Return the (X, Y) coordinate for the center point of the cell that contains the specified text.  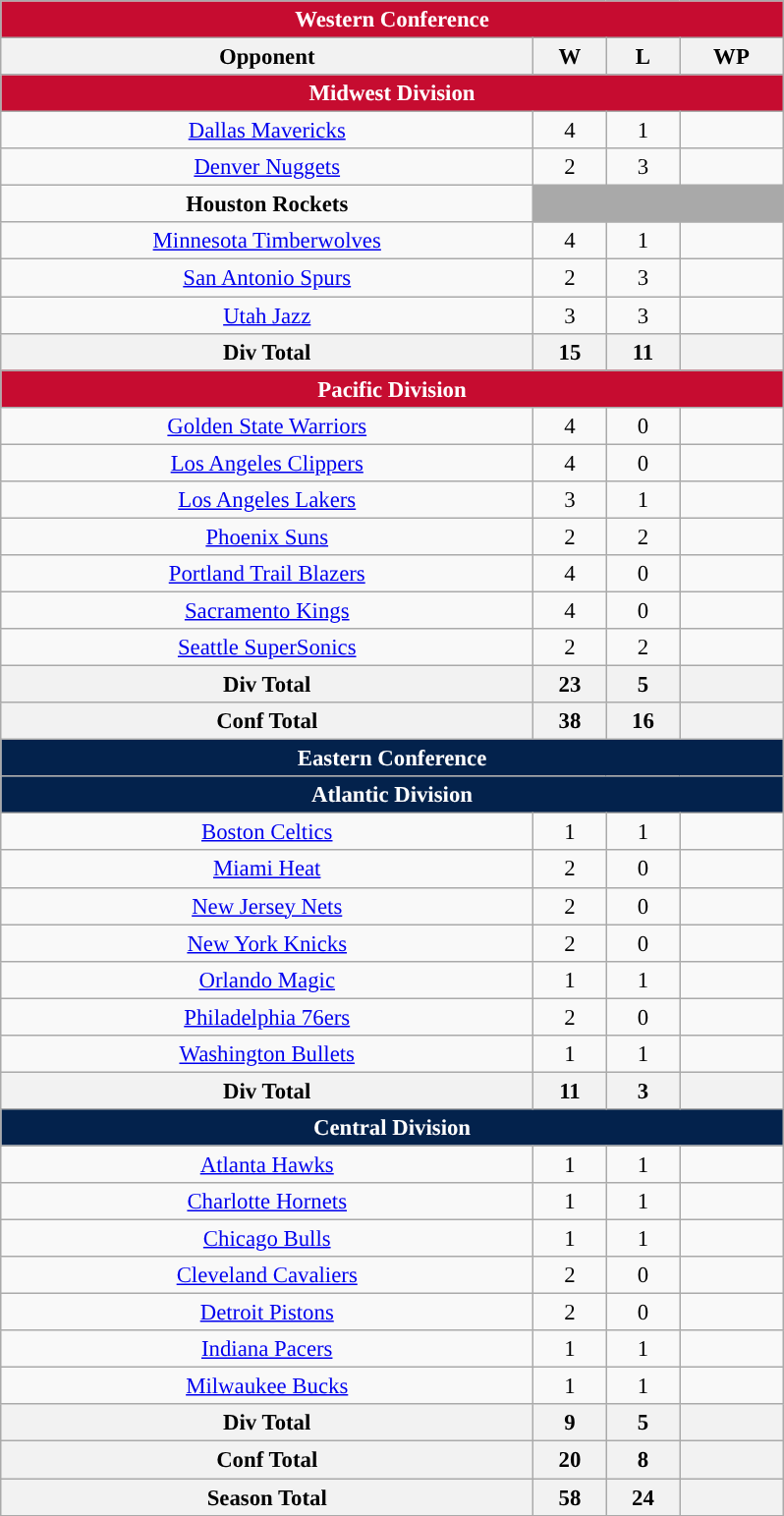
L (643, 57)
Phoenix Suns (267, 536)
58 (570, 1497)
W (570, 57)
Eastern Conference (392, 758)
Houston Rockets (267, 204)
Miami Heat (267, 870)
Midwest Division (392, 93)
Chicago Bulls (267, 1239)
23 (570, 685)
Atlanta Hawks (267, 1164)
Los Angeles Clippers (267, 463)
Washington Bullets (267, 1054)
Philadelphia 76ers (267, 1017)
Portland Trail Blazers (267, 574)
Atlantic Division (392, 795)
Minnesota Timberwolves (267, 241)
Los Angeles Lakers (267, 500)
38 (570, 721)
20 (570, 1460)
Milwaukee Bucks (267, 1386)
Western Conference (392, 20)
Dallas Mavericks (267, 131)
San Antonio Spurs (267, 278)
Boston Celtics (267, 832)
Indiana Pacers (267, 1349)
16 (643, 721)
8 (643, 1460)
Golden State Warriors (267, 425)
Opponent (267, 57)
New Jersey Nets (267, 906)
Orlando Magic (267, 980)
Detroit Pistons (267, 1313)
Sacramento Kings (267, 610)
15 (570, 352)
Central Division (392, 1128)
WP (732, 57)
Season Total (267, 1497)
Utah Jazz (267, 315)
Seattle SuperSonics (267, 647)
Denver Nuggets (267, 167)
New York Knicks (267, 943)
Pacific Division (392, 389)
Cleveland Cavaliers (267, 1275)
9 (570, 1424)
Charlotte Hornets (267, 1202)
24 (643, 1497)
